For the text-containing cell, return its midpoint in [X, Y] coordinate format. 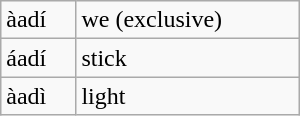
light [188, 96]
áadí [38, 58]
àadì [38, 96]
we (exclusive) [188, 20]
àadí [38, 20]
stick [188, 58]
